Find where the given text appears and provide that cell's center as [X, Y] coordinate. 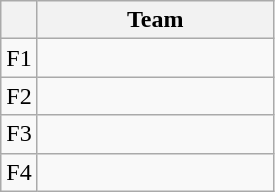
F4 [19, 172]
Team [155, 20]
F2 [19, 96]
F3 [19, 134]
F1 [19, 58]
